Provide the [x, y] coordinate of the cell's center where the given text is located.  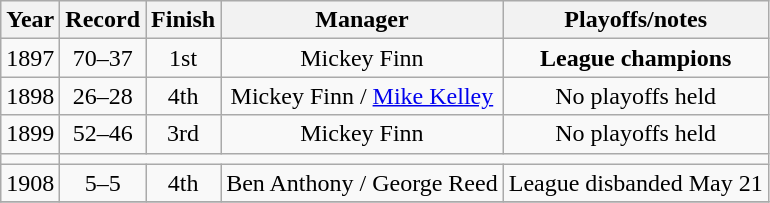
70–37 [103, 58]
5–5 [103, 183]
52–46 [103, 134]
Manager [362, 20]
1st [184, 58]
League champions [636, 58]
Year [30, 20]
1899 [30, 134]
26–28 [103, 96]
1908 [30, 183]
Mickey Finn / Mike Kelley [362, 96]
Playoffs/notes [636, 20]
Ben Anthony / George Reed [362, 183]
League disbanded May 21 [636, 183]
Finish [184, 20]
1898 [30, 96]
Record [103, 20]
1897 [30, 58]
3rd [184, 134]
